Identify which cell holds the provided text, then report its [X, Y] central coordinate. 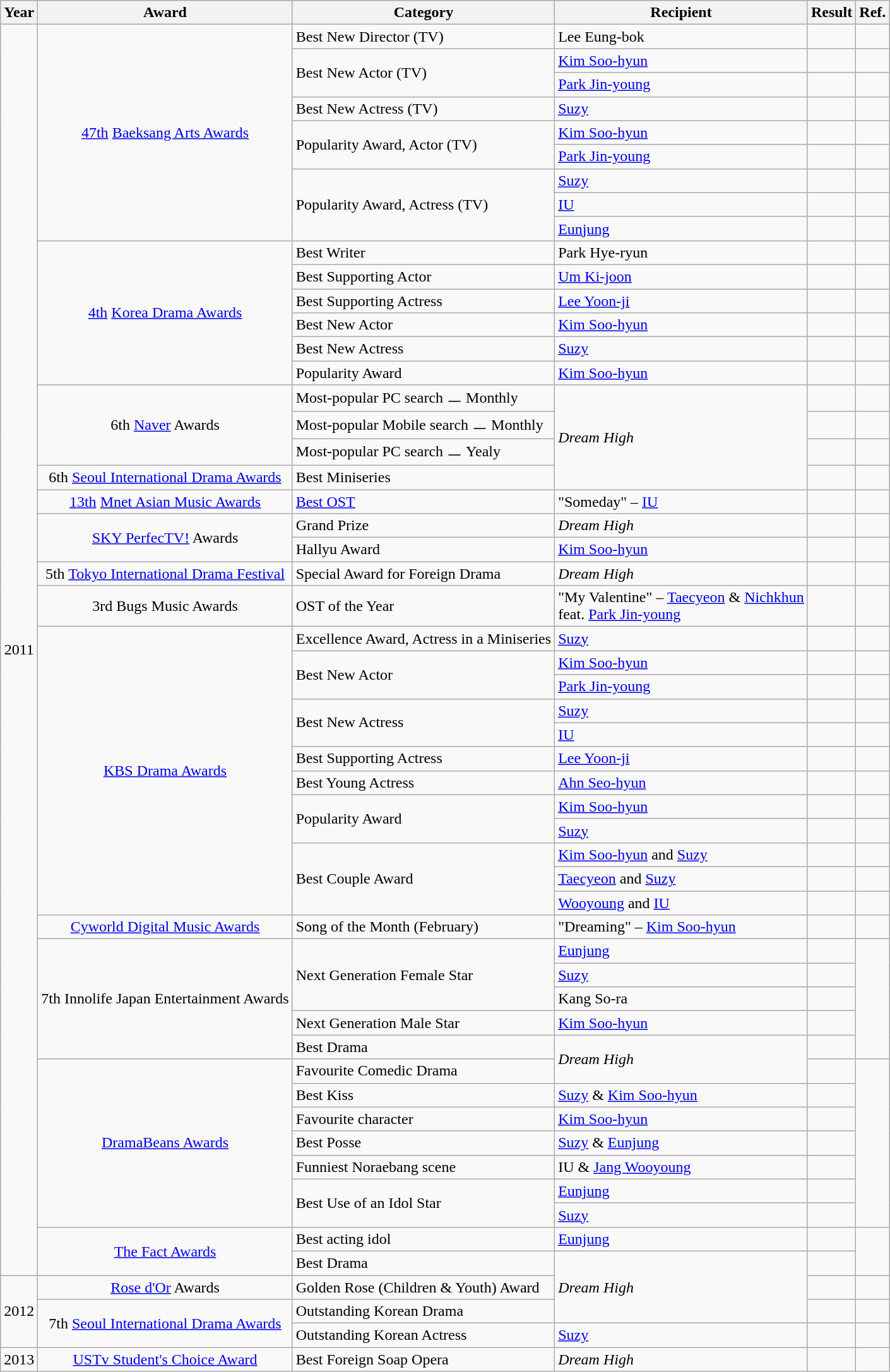
OST of the Year [423, 606]
Special Award for Foreign Drama [423, 574]
Next Generation Male Star [423, 1023]
Best Use of an Idol Star [423, 1203]
Ahn Seo-hyun [682, 783]
47th Baeksang Arts Awards [165, 133]
Golden Rose (Children & Youth) Award [423, 1287]
2013 [19, 1359]
6th Naver Awards [165, 425]
Best New Actor (TV) [423, 73]
SKY PerfecTV! Awards [165, 538]
Most-popular PC search ㅡ Monthly [423, 399]
Best OST [423, 502]
Rose d'Or Awards [165, 1287]
2012 [19, 1311]
"My Valentine" – Taecyeon & Nichkhun feat. Park Jin-young [682, 606]
Result [831, 13]
USTv Student's Choice Award [165, 1359]
Best Young Actress [423, 783]
Song of the Month (February) [423, 927]
Most-popular PC search ㅡ Yealy [423, 452]
2011 [19, 650]
Um Ki-joon [682, 276]
Wooyoung and IU [682, 903]
4th Korea Drama Awards [165, 312]
Award [165, 13]
Most-popular Mobile search ㅡ Monthly [423, 425]
Category [423, 13]
Popularity Award, Actor (TV) [423, 145]
Best New Actress (TV) [423, 109]
7th Seoul International Drama Awards [165, 1323]
Grand Prize [423, 526]
Next Generation Female Star [423, 975]
Best acting idol [423, 1239]
The Fact Awards [165, 1251]
Ref. [872, 13]
Favourite Comedic Drama [423, 1071]
IU & Jang Wooyoung [682, 1167]
Recipient [682, 13]
Excellence Award, Actress in a Miniseries [423, 639]
Best Writer [423, 252]
Best Miniseries [423, 477]
Hallyu Award [423, 550]
Favourite character [423, 1119]
Outstanding Korean Actress [423, 1335]
"Dreaming" – Kim Soo-hyun [682, 927]
3rd Bugs Music Awards [165, 606]
Best New Director (TV) [423, 37]
Best Foreign Soap Opera [423, 1359]
Best Kiss [423, 1095]
"Someday" – IU [682, 502]
5th Tokyo International Drama Festival [165, 574]
Lee Eung-bok [682, 37]
7th Innolife Japan Entertainment Awards [165, 999]
DramaBeans Awards [165, 1143]
Outstanding Korean Drama [423, 1311]
Suzy & Kim Soo-hyun [682, 1095]
Best Supporting Actor [423, 276]
Kang So-ra [682, 999]
Kim Soo-hyun and Suzy [682, 855]
Taecyeon and Suzy [682, 878]
Popularity Award, Actress (TV) [423, 204]
Funniest Noraebang scene [423, 1167]
Best Couple Award [423, 878]
Suzy & Eunjung [682, 1143]
6th Seoul International Drama Awards [165, 477]
Best Posse [423, 1143]
13th Mnet Asian Music Awards [165, 502]
Park Hye-ryun [682, 252]
Cyworld Digital Music Awards [165, 927]
Year [19, 13]
KBS Drama Awards [165, 771]
